Return the (X, Y) coordinate for the center point of the cell that contains the specified text.  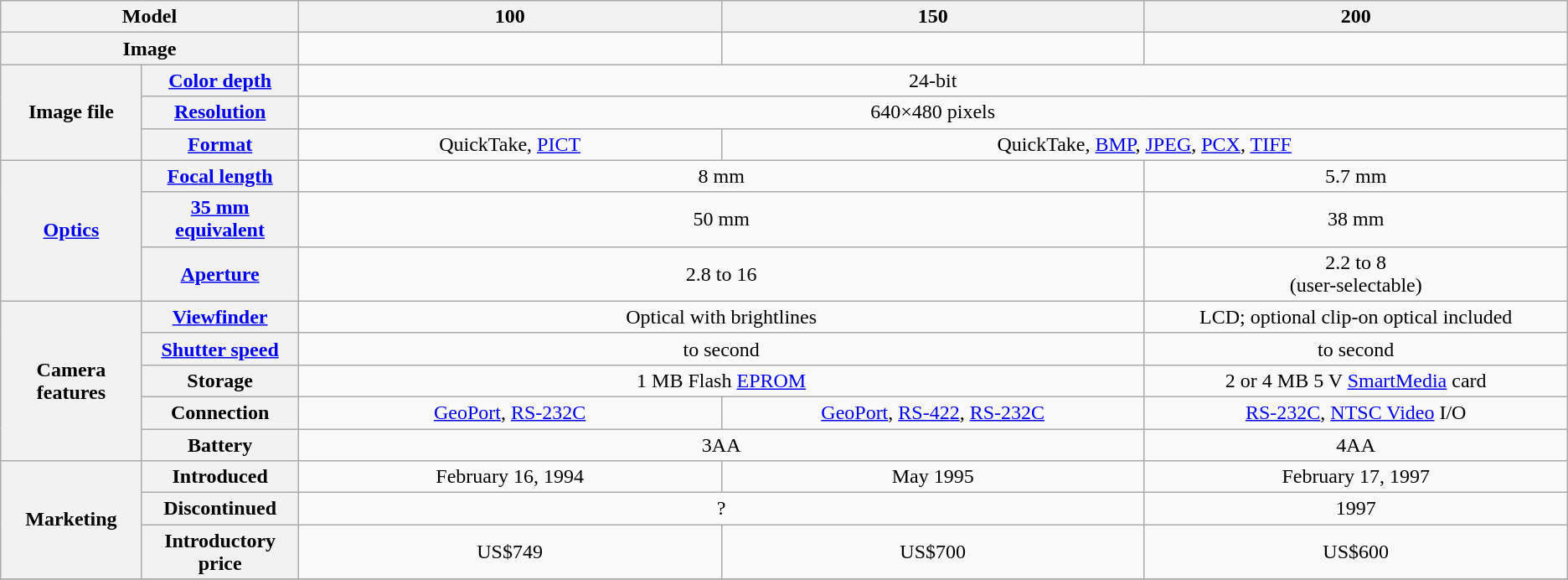
Shutter speed (219, 349)
2.8 to 16 (721, 273)
Introduced (219, 477)
Image (149, 49)
4AA (1355, 445)
February 17, 1997 (1355, 477)
24-bit (933, 80)
Storage (219, 381)
Model (149, 17)
US$700 (933, 552)
LCD; optional clip-on optical included (1355, 317)
RS-232C, NTSC Video I/O (1355, 412)
GeoPort, RS-422, RS-232C (933, 412)
Marketing (71, 520)
US$600 (1355, 552)
QuickTake, BMP, JPEG, PCX, TIFF (1144, 144)
2 or 4 MB 5 V SmartMedia card (1355, 381)
8 mm (721, 176)
38 mm (1355, 220)
35 mm equivalent (219, 220)
Viewfinder (219, 317)
100 (509, 17)
150 (933, 17)
Optical with brightlines (721, 317)
640×480 pixels (933, 112)
GeoPort, RS-232C (509, 412)
5.7 mm (1355, 176)
Resolution (219, 112)
Battery (219, 445)
Discontinued (219, 509)
Format (219, 144)
QuickTake, PICT (509, 144)
50 mm (721, 220)
Camera features (71, 381)
Aperture (219, 273)
? (721, 509)
Color depth (219, 80)
1997 (1355, 509)
February 16, 1994 (509, 477)
Image file (71, 112)
Focal length (219, 176)
May 1995 (933, 477)
1 MB Flash EPROM (721, 381)
200 (1355, 17)
Optics (71, 230)
3AA (721, 445)
US$749 (509, 552)
Introductory price (219, 552)
2.2 to 8(user-selectable) (1355, 273)
Connection (219, 412)
